Capture the cell that displays the provided text and extract its [x, y] central coordinate. 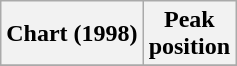
Peakposition [189, 34]
Chart (1998) [72, 34]
